Capture the cell that displays the provided text and extract its [x, y] central coordinate. 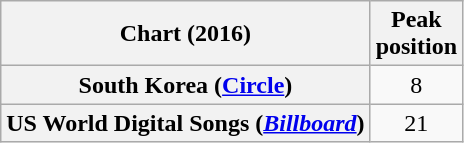
8 [416, 85]
21 [416, 123]
Chart (2016) [186, 34]
South Korea (Circle) [186, 85]
Peakposition [416, 34]
US World Digital Songs (Billboard) [186, 123]
